Detect which cell encompasses the target text, then output its (x, y) center coordinate. 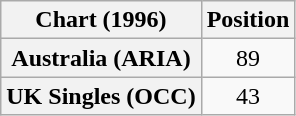
43 (248, 96)
Australia (ARIA) (101, 58)
Position (248, 20)
Chart (1996) (101, 20)
89 (248, 58)
UK Singles (OCC) (101, 96)
